Find where the given text appears and provide that cell's center as [X, Y] coordinate. 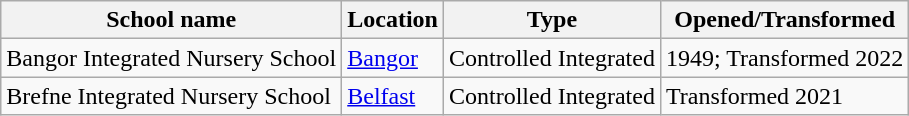
Type [552, 20]
Brefne Integrated Nursery School [172, 96]
Location [393, 20]
Bangor Integrated Nursery School [172, 58]
Opened/Transformed [784, 20]
Belfast [393, 96]
School name [172, 20]
Bangor [393, 58]
1949; Transformed 2022 [784, 58]
Transformed 2021 [784, 96]
